Search for the cell housing the specified text and yield its (x, y) center coordinate. 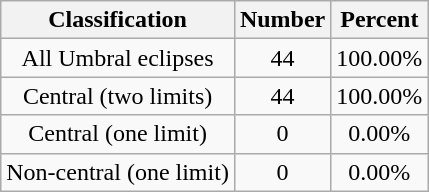
Percent (380, 20)
Non-central (one limit) (118, 172)
All Umbral eclipses (118, 58)
Number (282, 20)
Central (two limits) (118, 96)
Central (one limit) (118, 134)
Classification (118, 20)
